Return the (x, y) coordinate for the center point of the cell that contains the specified text.  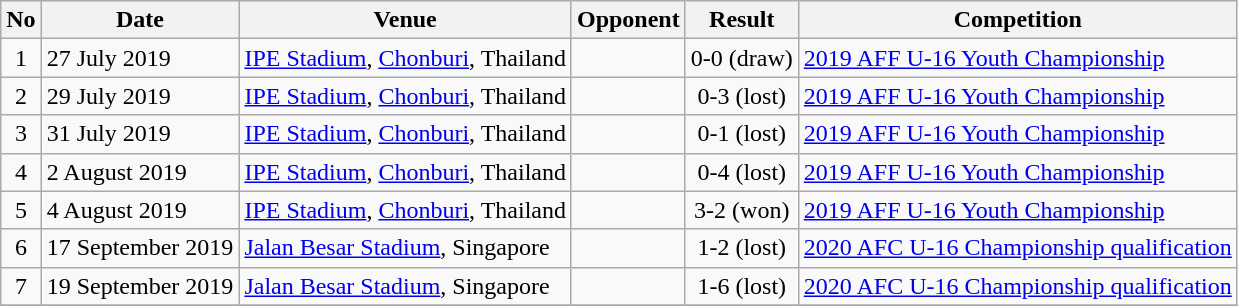
4 (21, 172)
0-3 (lost) (742, 96)
29 July 2019 (140, 96)
5 (21, 210)
1 (21, 58)
19 September 2019 (140, 286)
1-2 (lost) (742, 248)
Date (140, 20)
Competition (1018, 20)
No (21, 20)
17 September 2019 (140, 248)
Opponent (628, 20)
0-4 (lost) (742, 172)
3 (21, 134)
0-1 (lost) (742, 134)
Venue (406, 20)
6 (21, 248)
27 July 2019 (140, 58)
4 August 2019 (140, 210)
3-2 (won) (742, 210)
0-0 (draw) (742, 58)
2 (21, 96)
Result (742, 20)
2 August 2019 (140, 172)
1-6 (lost) (742, 286)
7 (21, 286)
31 July 2019 (140, 134)
